From the cell containing the given text, extract its center point as (x, y) coordinate. 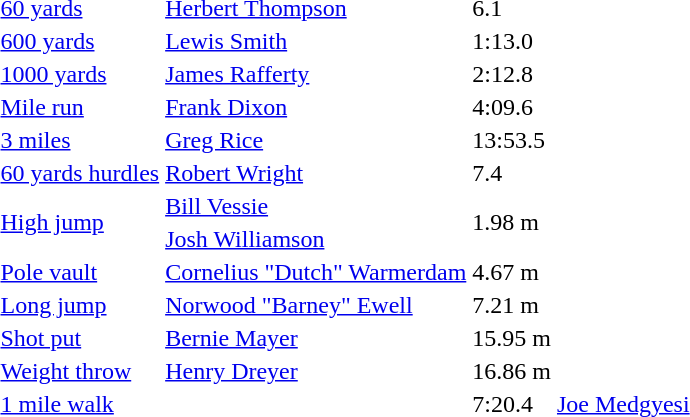
16.86 m (512, 371)
Henry Dreyer (316, 371)
7.21 m (512, 305)
Bernie Mayer (316, 338)
4:09.6 (512, 107)
1:13.0 (512, 41)
7.4 (512, 173)
Cornelius "Dutch" Warmerdam (316, 272)
Bill Vessie (316, 206)
James Rafferty (316, 74)
4.67 m (512, 272)
15.95 m (512, 338)
Frank Dixon (316, 107)
Robert Wright (316, 173)
2:12.8 (512, 74)
Josh Williamson (316, 239)
Greg Rice (316, 140)
Norwood "Barney" Ewell (316, 305)
13:53.5 (512, 140)
Lewis Smith (316, 41)
1.98 m (512, 222)
